Determine the (x, y) coordinate at the center of the cell enclosing the given text.  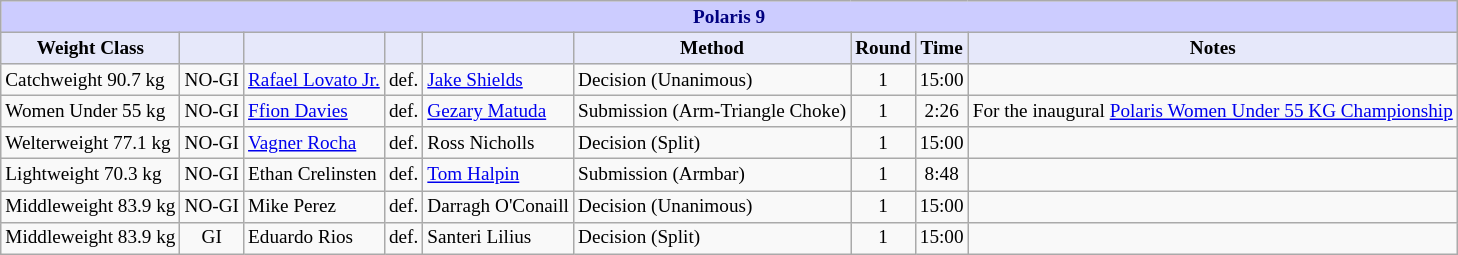
Time (942, 48)
Lightweight 70.3 kg (90, 175)
Welterweight 77.1 kg (90, 143)
Darragh O'Conaill (498, 206)
Santeri Lilius (498, 238)
Vagner Rocha (314, 143)
Submission (Armbar) (712, 175)
GI (212, 238)
Women Under 55 kg (90, 111)
2:26 (942, 111)
Submission (Arm-Triangle Choke) (712, 111)
Polaris 9 (730, 17)
Notes (1212, 48)
Rafael Lovato Jr. (314, 80)
Tom Halpin (498, 175)
Weight Class (90, 48)
Catchweight 90.7 kg (90, 80)
For the inaugural Polaris Women Under 55 KG Championship (1212, 111)
Ross Nicholls (498, 143)
Round (884, 48)
Jake Shields (498, 80)
8:48 (942, 175)
Ethan Crelinsten (314, 175)
Method (712, 48)
Ffion Davies (314, 111)
Gezary Matuda (498, 111)
Eduardo Rios (314, 238)
Mike Perez (314, 206)
